For the text-containing cell, return its midpoint in [x, y] coordinate format. 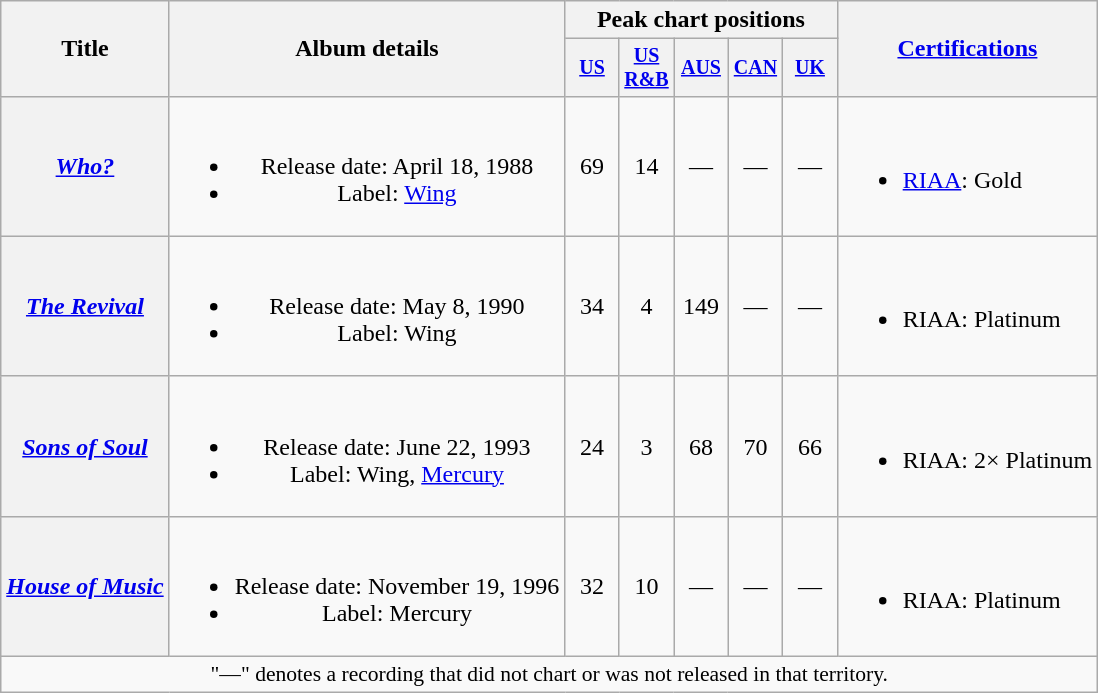
Sons of Soul [85, 446]
Release date: May 8, 1990Label: Wing [367, 306]
RIAA: Gold [968, 166]
Peak chart positions [701, 20]
3 [646, 446]
Release date: April 18, 1988Label: Wing [367, 166]
10 [646, 586]
66 [810, 446]
68 [701, 446]
Release date: June 22, 1993Label: Wing, Mercury [367, 446]
CAN [755, 68]
Album details [367, 49]
RIAA: 2× Platinum [968, 446]
149 [701, 306]
Title [85, 49]
UK [810, 68]
70 [755, 446]
The Revival [85, 306]
Release date: November 19, 1996Label: Mercury [367, 586]
69 [592, 166]
Certifications [968, 49]
"—" denotes a recording that did not chart or was not released in that territory. [550, 675]
House of Music [85, 586]
US R&B [646, 68]
US [592, 68]
32 [592, 586]
4 [646, 306]
24 [592, 446]
34 [592, 306]
AUS [701, 68]
14 [646, 166]
Who? [85, 166]
